Search for the cell housing the specified text and yield its [X, Y] center coordinate. 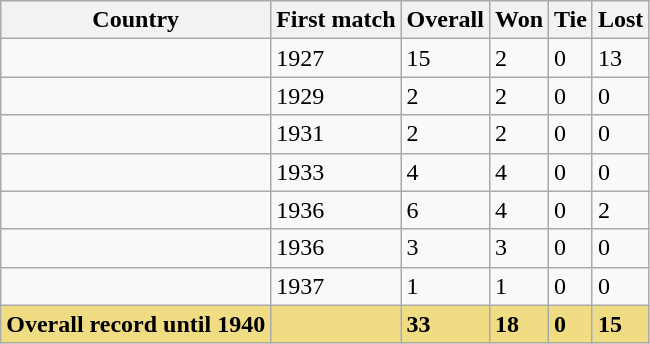
33 [445, 324]
Lost [620, 20]
Won [518, 20]
13 [620, 58]
Tie [571, 20]
1933 [336, 172]
1931 [336, 134]
Overall record until 1940 [136, 324]
Country [136, 20]
Overall [445, 20]
6 [445, 210]
1929 [336, 96]
1927 [336, 58]
1937 [336, 286]
First match [336, 20]
18 [518, 324]
